Extract the [X, Y] coordinate from the center of the cell holding the provided text.  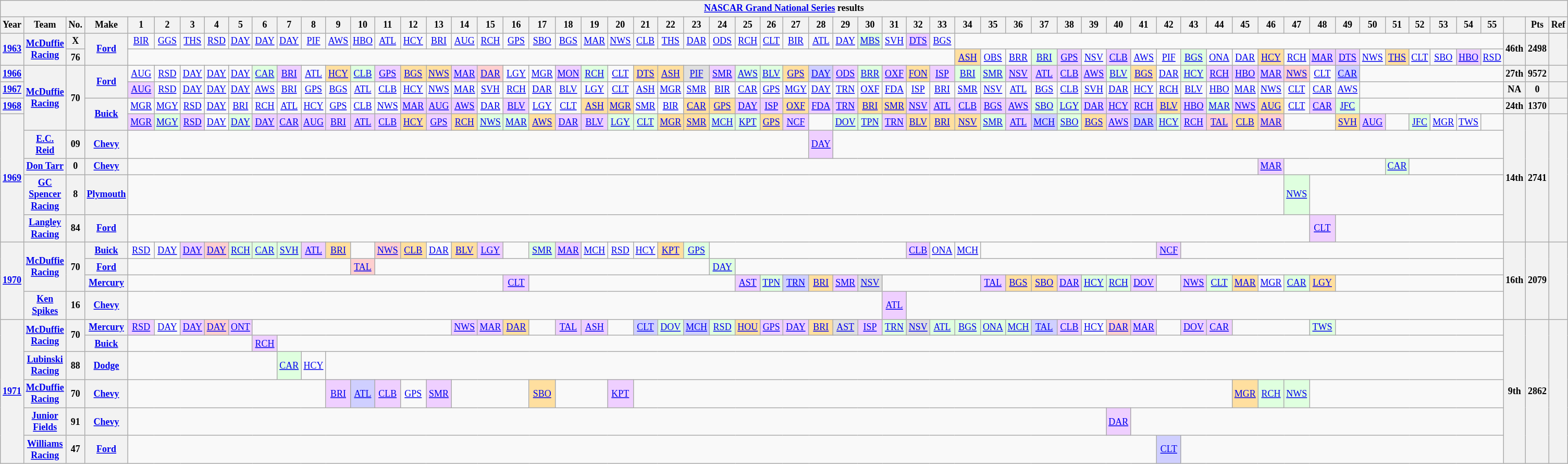
38 [1069, 25]
16th [1514, 280]
46 [1271, 25]
27 [796, 25]
2741 [1537, 178]
Junior Fields [45, 422]
6 [265, 25]
MBS [870, 41]
2079 [1537, 280]
31 [894, 25]
HOU [748, 327]
20 [621, 25]
27th [1514, 73]
1967 [13, 90]
84 [75, 228]
4 [216, 25]
10 [363, 25]
50 [1373, 25]
36 [1018, 25]
51 [1397, 25]
Williams Racing [45, 449]
Make [106, 25]
54 [1468, 25]
2862 [1537, 391]
55 [1492, 25]
OBS [993, 57]
49 [1348, 25]
24th [1514, 106]
45 [1245, 25]
NA [1514, 90]
2 [168, 25]
28 [821, 25]
32 [918, 25]
23 [697, 25]
NASCAR Grand National Series results [784, 8]
1966 [13, 73]
3 [192, 25]
1370 [1537, 106]
17 [542, 25]
1 [141, 25]
46th [1514, 49]
7 [289, 25]
Pts [1537, 25]
40 [1118, 25]
Langley Racing [45, 228]
Team [45, 25]
44 [1219, 25]
43 [1193, 25]
1968 [13, 106]
FON [918, 73]
Ken Spikes [45, 305]
9th [1514, 391]
25 [748, 25]
MON [568, 73]
Ref [1558, 25]
22 [671, 25]
11 [388, 25]
26 [771, 25]
14th [1514, 178]
53 [1443, 25]
37 [1044, 25]
41 [1144, 25]
13 [439, 25]
ONT [240, 327]
Dodge [106, 365]
GC Spencer Racing [45, 194]
9 [338, 25]
1969 [13, 178]
Lubinski Racing [45, 365]
15 [490, 25]
91 [75, 422]
21 [645, 25]
88 [75, 365]
5 [240, 25]
76 [75, 57]
39 [1093, 25]
33 [942, 25]
34 [968, 25]
52 [1419, 25]
48 [1323, 25]
1970 [13, 280]
Year [13, 25]
24 [722, 25]
35 [993, 25]
1963 [13, 49]
9572 [1537, 73]
18 [568, 25]
2498 [1537, 49]
GGS [168, 41]
No. [75, 25]
09 [75, 144]
1971 [13, 391]
X [75, 41]
Don Tarr [45, 167]
E.C. Reid [45, 144]
Plymouth [106, 194]
30 [870, 25]
12 [413, 25]
14 [464, 25]
29 [845, 25]
42 [1168, 25]
19 [595, 25]
